Capture the cell that displays the provided text and extract its (x, y) central coordinate. 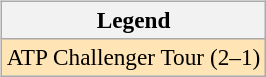
Legend (133, 20)
ATP Challenger Tour (2–1) (133, 57)
